For the text-containing cell, return its midpoint in [x, y] coordinate format. 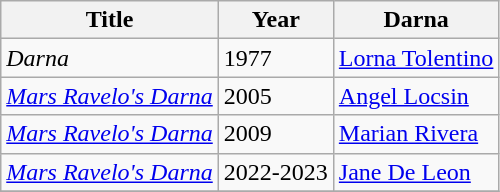
Jane De Leon [416, 172]
Year [276, 20]
2009 [276, 134]
2005 [276, 96]
Lorna Tolentino [416, 58]
Angel Locsin [416, 96]
Marian Rivera [416, 134]
2022-2023 [276, 172]
1977 [276, 58]
Title [110, 20]
